Extract the [x, y] coordinate from the center of the cell holding the provided text.  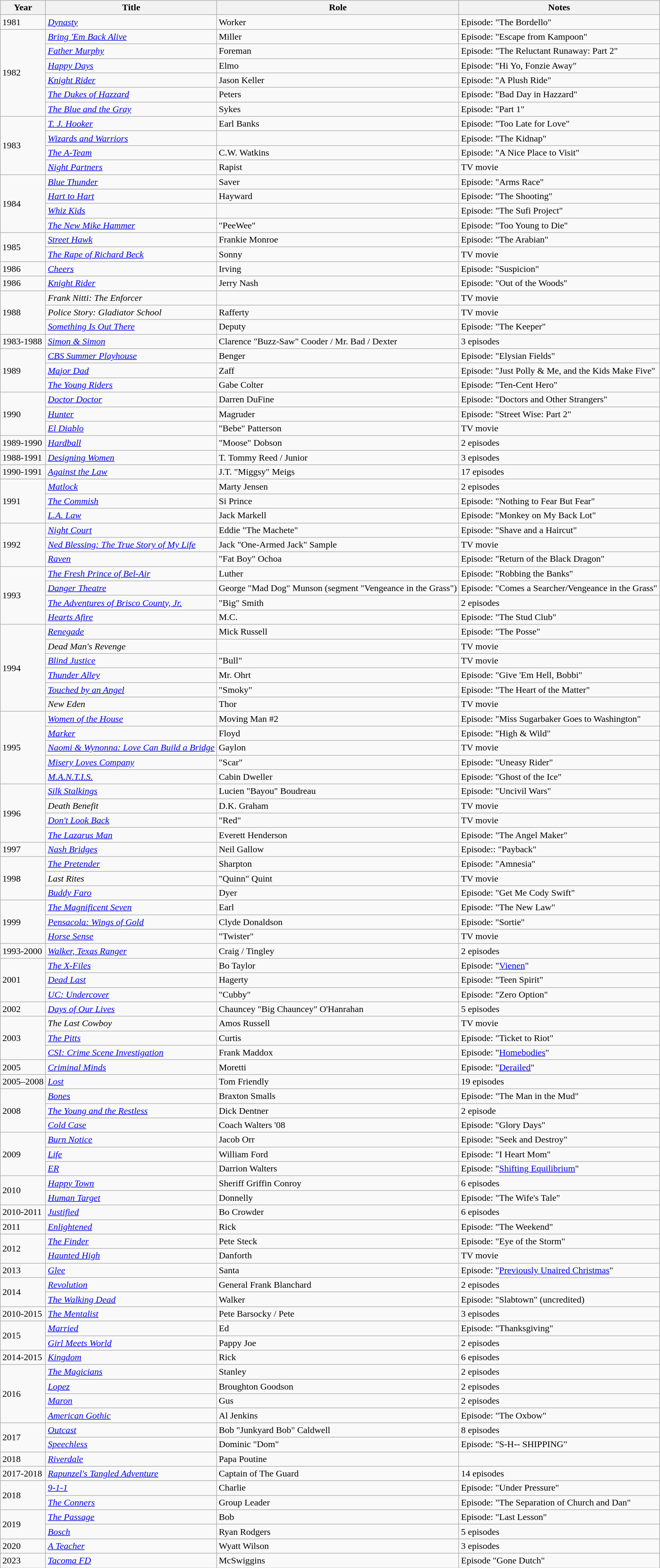
1998 [23, 878]
2017 [23, 1437]
Papa Poutine [338, 1459]
Episode: "The Sufi Project" [559, 211]
Episode: "Shave and a Haircut" [559, 530]
American Gothic [131, 1415]
2005–2008 [23, 1081]
The Finder [131, 1241]
Simon & Simon [131, 341]
Worker [338, 22]
Frank Nitti: The Enforcer [131, 298]
Episode: "The Man in the Mud" [559, 1096]
"Smoky" [338, 690]
2015 [23, 1335]
The Blue and the Gray [131, 109]
Human Target [131, 1198]
Si Prince [338, 501]
Hart to Hart [131, 196]
Speechless [131, 1444]
Jack Markell [338, 516]
J.T. "Miggsy" Meigs [338, 472]
Happy Days [131, 66]
Maron [131, 1401]
Elmo [338, 66]
L.A. Law [131, 516]
Renegade [131, 631]
Episode: "Street Wise: Part 2" [559, 414]
"Cubby" [338, 994]
M.C. [338, 617]
Coach Walters '08 [338, 1125]
Clarence "Buzz-Saw" Cooder / Mr. Bad / Dexter [338, 341]
1993-2000 [23, 951]
Sonny [338, 254]
Last Rites [131, 878]
Mick Russell [338, 631]
"Bebe" Patterson [338, 429]
Episode: "The Kidnap" [559, 138]
Foreman [338, 51]
Eddie "The Machete" [338, 530]
"Fat Boy" Ochoa [338, 559]
The A-Team [131, 153]
The Commish [131, 501]
Bring 'Em Back Alive [131, 37]
Bob "Junkyard Bob" Caldwell [338, 1430]
Episode: "Glory Days" [559, 1125]
Episode: "Slabtown" (uncredited) [559, 1299]
Buddy Faro [131, 893]
Santa [338, 1270]
2014-2015 [23, 1358]
Danger Theatre [131, 588]
Father Murphy [131, 51]
Bo Crowder [338, 1212]
2003 [23, 1038]
ER [131, 1169]
Episode: "Ten-Cent Hero" [559, 385]
Days of Our Lives [131, 1009]
Broughton Goodson [338, 1386]
"Big" Smith [338, 602]
Kingdom [131, 1358]
Thunder Alley [131, 675]
Episode: "Homebodies" [559, 1052]
Title [131, 8]
Gus [338, 1401]
Zaff [338, 370]
Dynasty [131, 22]
Haunted High [131, 1256]
Episode: "Teen Spirit" [559, 980]
Group Leader [338, 1502]
1988-1991 [23, 458]
Raven [131, 559]
1992 [23, 545]
Al Jenkins [338, 1415]
2 episode [559, 1111]
The Dukes of Hazzard [131, 95]
The New Mike Hammer [131, 225]
2019 [23, 1524]
Irving [338, 269]
"PeeWee" [338, 225]
2013 [23, 1270]
Episode: "Vienen" [559, 966]
2010-2011 [23, 1212]
"Red" [338, 820]
Misery Loves Company [131, 762]
Marker [131, 733]
The Last Cowboy [131, 1023]
Enlightened [131, 1227]
William Ford [338, 1154]
CBS Summer Playhouse [131, 356]
Episode: "Doctors and Other Strangers" [559, 399]
Wyatt Wilson [338, 1546]
Nash Bridges [131, 849]
"Quinn" Quint [338, 878]
Episode: "The Wife's Tale" [559, 1198]
Amos Russell [338, 1023]
Naomi & Wynonna: Love Can Build a Bridge [131, 748]
Episode: "Thanksgiving" [559, 1328]
Silk Stalkings [131, 791]
Moving Man #2 [338, 719]
Episode: "The Weekend" [559, 1227]
1991 [23, 501]
Burn Notice [131, 1140]
Designing Women [131, 458]
Matlock [131, 487]
Episode: "Shifting Equilibrium" [559, 1169]
1995 [23, 748]
Dick Dentner [338, 1111]
Episode: "A Plush Ride" [559, 80]
Lopez [131, 1386]
1989-1990 [23, 443]
Episode: "The Keeper" [559, 327]
Episode: "The Reluctant Runaway: Part 2" [559, 51]
Justified [131, 1212]
Episode: "Uncivil Wars" [559, 791]
1982 [23, 73]
2010-2015 [23, 1314]
Life [131, 1154]
2009 [23, 1154]
Police Story: Gladiator School [131, 312]
Miller [338, 37]
"Bull" [338, 661]
Criminal Minds [131, 1067]
Touched by an Angel [131, 690]
Rapist [338, 167]
Cold Case [131, 1125]
General Frank Blanchard [338, 1285]
Episode: "The Arabian" [559, 240]
Episode: "S-H-- SHIPPING" [559, 1444]
Dominic "Dom" [338, 1444]
Thor [338, 704]
Earl Banks [338, 124]
Dead Man's Revenge [131, 646]
Episode: "Escape from Kampoon" [559, 37]
The Magicians [131, 1372]
Moretti [338, 1067]
Against the Law [131, 472]
17 episodes [559, 472]
The Fresh Prince of Bel-Air [131, 574]
The Walking Dead [131, 1299]
George "Mad Dog" Munson (segment "Vengeance in the Grass") [338, 588]
Episode: "I Heart Mom" [559, 1154]
Episode: "Give 'Em Hell, Bobbi" [559, 675]
Episode: "The Heart of the Matter" [559, 690]
Ed [338, 1328]
Frank Maddox [338, 1052]
Darren DuFine [338, 399]
1996 [23, 813]
Episode: "Comes a Searcher/Vengeance in the Grass" [559, 588]
Major Dad [131, 370]
The Rape of Richard Beck [131, 254]
Episode: "The Bordello" [559, 22]
1981 [23, 22]
Episode: "Suspicion" [559, 269]
Episode: "High & Wild" [559, 733]
Episode: "Ghost of the Ice" [559, 777]
Don't Look Back [131, 820]
Hagerty [338, 980]
Night Partners [131, 167]
Saver [338, 182]
Episode: "Under Pressure" [559, 1488]
McSwiggins [338, 1560]
The Adventures of Brisco County, Jr. [131, 602]
Episode: "Eye of the Storm" [559, 1241]
Chauncey "Big Chauncey" O'Hanrahan [338, 1009]
Donnelly [338, 1198]
Episode: "Ticket to Riot" [559, 1038]
"Moose" Dobson [338, 443]
Cabin Dweller [338, 777]
The Pitts [131, 1038]
1984 [23, 204]
The Mentalist [131, 1314]
Everett Henderson [338, 835]
Lost [131, 1081]
Episode: "The New Law" [559, 908]
Captain of The Guard [338, 1473]
Episode: "Nothing to Fear But Fear" [559, 501]
Darrion Walters [338, 1169]
Episode: "Uneasy Rider" [559, 762]
1999 [23, 922]
Earl [338, 908]
El Diablo [131, 429]
Outcast [131, 1430]
Whiz Kids [131, 211]
M.A.N.T.I.S. [131, 777]
Death Benefit [131, 806]
Jerry Nash [338, 283]
The Passage [131, 1517]
Magruder [338, 414]
Pete Barsocky / Pete [338, 1314]
2001 [23, 980]
Jacob Orr [338, 1140]
Episode: "Miss Sugarbaker Goes to Washington" [559, 719]
Episode: "Too Young to Die" [559, 225]
Gaylon [338, 748]
Bob [338, 1517]
New Eden [131, 704]
Episode: "The Oxbow" [559, 1415]
Hunter [131, 414]
2020 [23, 1546]
Something Is Out There [131, 327]
Sheriff Griffin Conroy [338, 1183]
Sharpton [338, 864]
Jack "One-Armed Jack" Sample [338, 545]
Deputy [338, 327]
Night Court [131, 530]
Hearts Afire [131, 617]
Episode: "Return of the Black Dragon" [559, 559]
Sykes [338, 109]
1989 [23, 370]
Episode: "Amnesia" [559, 864]
1988 [23, 312]
Episode: "Last Lesson" [559, 1517]
T. J. Hooker [131, 124]
Tom Friendly [338, 1081]
Gabe Colter [338, 385]
2010 [23, 1190]
Floyd [338, 733]
C.W. Watkins [338, 153]
Blind Justice [131, 661]
Episode: "Elysian Fields" [559, 356]
Episode: "The Stud Club" [559, 617]
Curtis [338, 1038]
Episode: "Arms Race" [559, 182]
Horse Sense [131, 937]
Clyde Donaldson [338, 922]
Episode: "The Separation of Church and Dan" [559, 1502]
The Lazarus Man [131, 835]
Year [23, 8]
The Magnificent Seven [131, 908]
Episode: "Just Polly & Me, and the Kids Make Five" [559, 370]
Luther [338, 574]
19 episodes [559, 1081]
Episode: "Too Late for Love" [559, 124]
2011 [23, 1227]
Mr. Ohrt [338, 675]
Ned Blessing: The True Story of My Life [131, 545]
Episode: "Part 1" [559, 109]
Pensacola: Wings of Gold [131, 922]
The X-Files [131, 966]
1983-1988 [23, 341]
1985 [23, 247]
Episode: "Previously Unaired Christmas" [559, 1270]
Notes [559, 8]
Tacoma FD [131, 1560]
Women of the House [131, 719]
Episode: "The Posse" [559, 631]
A Teacher [131, 1546]
9-1-1 [131, 1488]
Charlie [338, 1488]
2008 [23, 1110]
1990 [23, 414]
Neil Gallow [338, 849]
Episode: "Sortie" [559, 922]
1993 [23, 595]
Episode: "A Nice Place to Visit" [559, 153]
1990-1991 [23, 472]
Wizards and Warriors [131, 138]
Bones [131, 1096]
Walker [338, 1299]
CSI: Crime Scene Investigation [131, 1052]
Episode: "Bad Day in Hazzard" [559, 95]
2023 [23, 1560]
Frankie Monroe [338, 240]
Craig / Tingley [338, 951]
The Young and the Restless [131, 1111]
Episode:: "Payback" [559, 849]
"Twister" [338, 937]
2016 [23, 1394]
2002 [23, 1009]
Pappy Joe [338, 1343]
Doctor Doctor [131, 399]
Dyer [338, 893]
Episode: "Robbing the Banks" [559, 574]
Stanley [338, 1372]
2014 [23, 1292]
Episode: "The Shooting" [559, 196]
Cheers [131, 269]
Pete Steck [338, 1241]
8 episodes [559, 1430]
Episode: "Hi Yo, Fonzie Away" [559, 66]
Dead Last [131, 980]
The Pretender [131, 864]
Blue Thunder [131, 182]
Bosch [131, 1531]
Ryan Rodgers [338, 1531]
2012 [23, 1248]
Marty Jensen [338, 487]
Episode: "Zero Option" [559, 994]
Walker, Texas Ranger [131, 951]
Braxton Smalls [338, 1096]
2017-2018 [23, 1473]
T. Tommy Reed / Junior [338, 458]
The Young Riders [131, 385]
1994 [23, 668]
Married [131, 1328]
Danforth [338, 1256]
Episode "Gone Dutch" [559, 1560]
Hayward [338, 196]
Bo Taylor [338, 966]
D.K. Graham [338, 806]
Happy Town [131, 1183]
Lucien "Bayou" Boudreau [338, 791]
The Conners [131, 1502]
Rafferty [338, 312]
Rapunzel's Tangled Adventure [131, 1473]
Peters [338, 95]
Glee [131, 1270]
UC: Undercover [131, 994]
Episode: "Out of the Woods" [559, 283]
Episode: "Derailed" [559, 1067]
14 episodes [559, 1473]
Revolution [131, 1285]
1983 [23, 145]
2005 [23, 1067]
"Scar" [338, 762]
Role [338, 8]
1997 [23, 849]
Episode: "Seek and Destroy" [559, 1140]
Riverdale [131, 1459]
Street Hawk [131, 240]
Benger [338, 356]
Episode: "Monkey on My Back Lot" [559, 516]
Episode: "The Angel Maker" [559, 835]
Jason Keller [338, 80]
Episode: "Get Me Cody Swift" [559, 893]
Hardball [131, 443]
Girl Meets World [131, 1343]
